Pinpoint the cell where the given text exists, returning its [X, Y] midpoint coordinate. 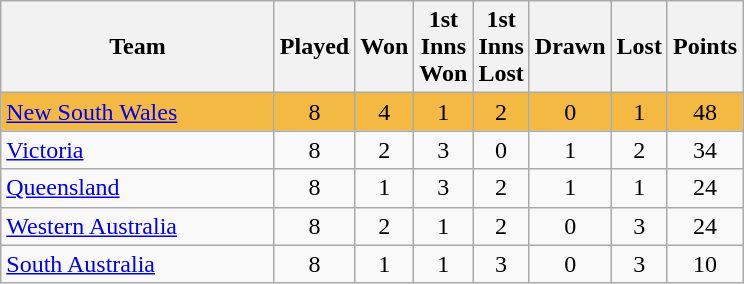
48 [704, 112]
New South Wales [138, 112]
Points [704, 47]
Lost [639, 47]
Team [138, 47]
Drawn [570, 47]
Played [314, 47]
Victoria [138, 150]
10 [704, 264]
34 [704, 150]
Western Australia [138, 226]
Won [384, 47]
1st Inns Won [444, 47]
4 [384, 112]
1st Inns Lost [501, 47]
South Australia [138, 264]
Queensland [138, 188]
